Output the (X, Y) coordinate of the center of the cell containing the given text.  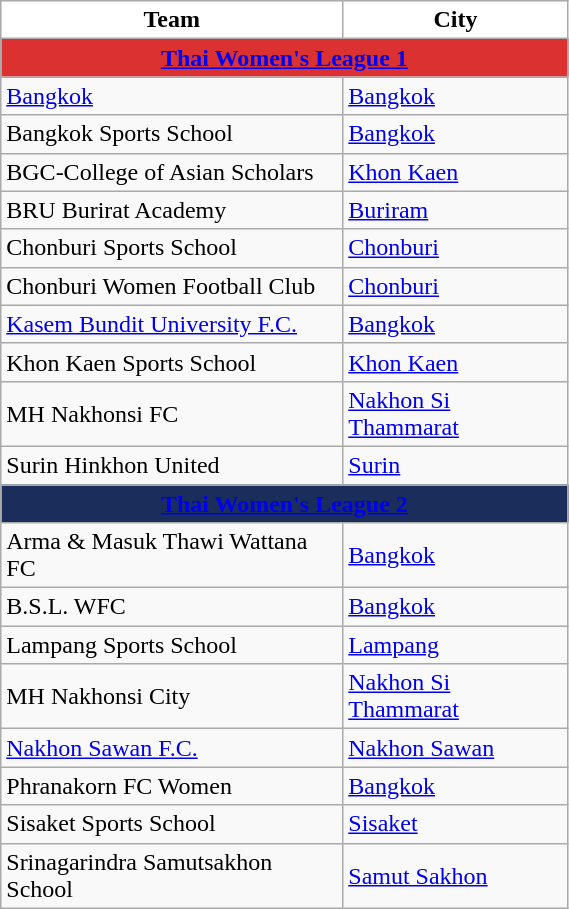
Sisaket (456, 824)
Surin Hinkhon United (172, 465)
BRU Burirat Academy (172, 210)
MH Nakhonsi City (172, 696)
Lampang Sports School (172, 645)
Samut Sakhon (456, 876)
Bangkok Sports School (172, 134)
Nakhon Sawan (456, 748)
Chonburi Women Football Club (172, 286)
Arma & Masuk Thawi Wattana FC (172, 556)
B.S.L. WFC (172, 607)
Srinagarindra Samutsakhon School (172, 876)
Sisaket Sports School (172, 824)
Thai Women's League 2 (284, 503)
Kasem Bundit University F.C. (172, 324)
Thai Women's League 1 (284, 58)
Surin (456, 465)
Phranakorn FC Women (172, 786)
BGC-College of Asian Scholars (172, 172)
Team (172, 20)
Lampang (456, 645)
Nakhon Sawan F.C. (172, 748)
Buriram (456, 210)
Khon Kaen Sports School (172, 362)
Chonburi Sports School (172, 248)
MH Nakhonsi FC (172, 414)
City (456, 20)
